Return [x, y] of the center of cell containing provided text 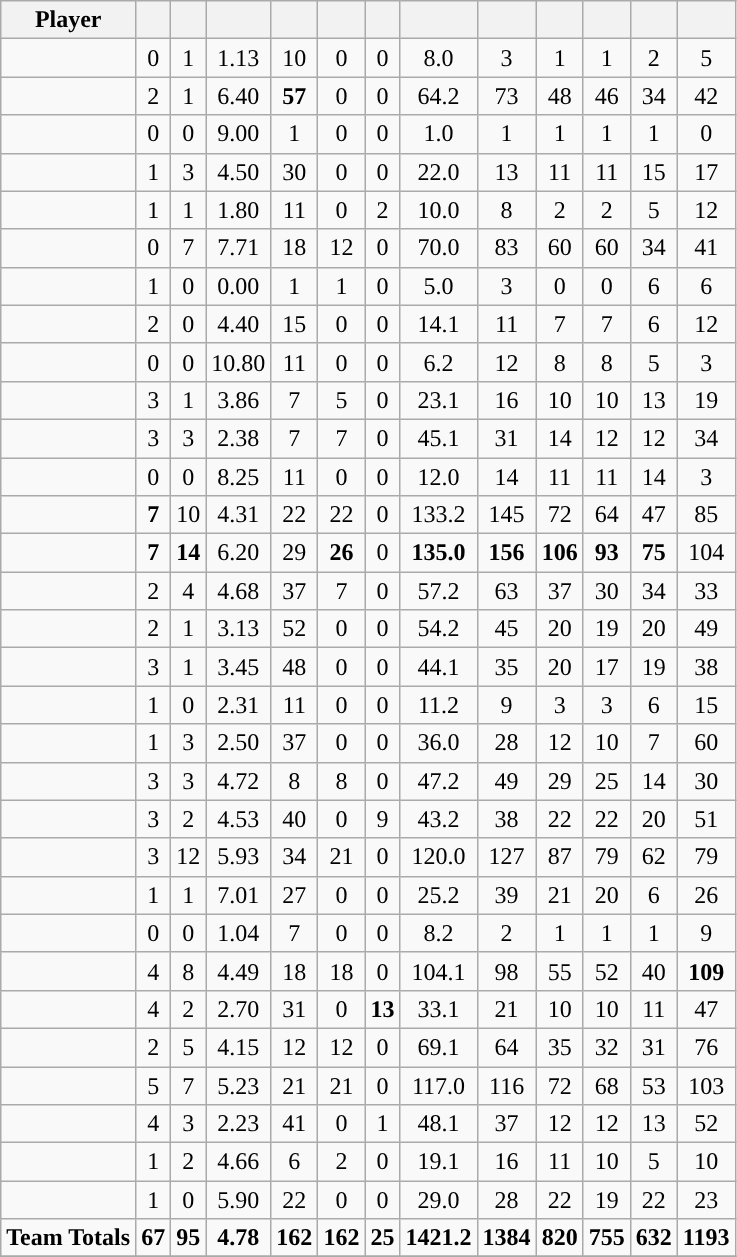
4.53 [238, 819]
2.38 [238, 438]
11.2 [438, 705]
120.0 [438, 857]
48.1 [438, 1124]
51 [706, 819]
68 [606, 1085]
4.49 [238, 971]
44.1 [438, 667]
632 [654, 1238]
1384 [506, 1238]
43.2 [438, 819]
3.86 [238, 400]
Team Totals [68, 1238]
145 [506, 515]
23.1 [438, 400]
46 [606, 96]
104 [706, 553]
3.45 [238, 667]
54.2 [438, 629]
4.66 [238, 1162]
27 [294, 895]
69.1 [438, 1047]
25.2 [438, 895]
104.1 [438, 971]
32 [606, 1047]
5.0 [438, 286]
73 [506, 96]
95 [188, 1238]
10.0 [438, 210]
33 [706, 591]
2.31 [238, 705]
106 [560, 553]
1421.2 [438, 1238]
6.40 [238, 96]
1.13 [238, 58]
156 [506, 553]
85 [706, 515]
47.2 [438, 781]
1.80 [238, 210]
93 [606, 553]
9.00 [238, 134]
39 [506, 895]
33.1 [438, 1009]
12.0 [438, 477]
23 [706, 1200]
4.68 [238, 591]
0.00 [238, 286]
755 [606, 1238]
117.0 [438, 1085]
4.40 [238, 324]
109 [706, 971]
4.15 [238, 1047]
127 [506, 857]
10.80 [238, 362]
76 [706, 1047]
5.93 [238, 857]
8.25 [238, 477]
53 [654, 1085]
4.78 [238, 1238]
6.20 [238, 553]
5.23 [238, 1085]
1.0 [438, 134]
45 [506, 629]
7.71 [238, 248]
2.23 [238, 1124]
4.50 [238, 172]
67 [154, 1238]
6.2 [438, 362]
2.70 [238, 1009]
70.0 [438, 248]
45.1 [438, 438]
87 [560, 857]
57 [294, 96]
133.2 [438, 515]
55 [560, 971]
83 [506, 248]
135.0 [438, 553]
103 [706, 1085]
5.90 [238, 1200]
8.2 [438, 933]
22.0 [438, 172]
98 [506, 971]
7.01 [238, 895]
4.31 [238, 515]
63 [506, 591]
8.0 [438, 58]
820 [560, 1238]
3.13 [238, 629]
Player [68, 20]
14.1 [438, 324]
29.0 [438, 1200]
64.2 [438, 96]
42 [706, 96]
4.72 [238, 781]
116 [506, 1085]
1.04 [238, 933]
2.50 [238, 743]
57.2 [438, 591]
62 [654, 857]
36.0 [438, 743]
19.1 [438, 1162]
1193 [706, 1238]
75 [654, 553]
